Search for the cell housing the specified text and yield its [X, Y] center coordinate. 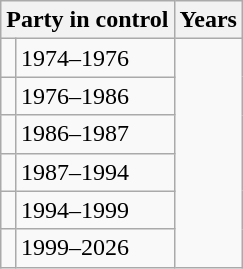
1987–1994 [94, 172]
Years [208, 20]
1986–1987 [94, 134]
Party in control [88, 20]
1974–1976 [94, 58]
1999–2026 [94, 248]
1994–1999 [94, 210]
1976–1986 [94, 96]
